Return the (X, Y) coordinate for the center point of the cell that contains the specified text.  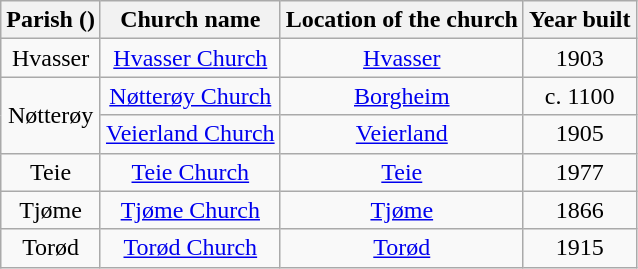
Location of the church (402, 20)
Year built (580, 20)
1866 (580, 210)
Nøtterøy (51, 115)
Church name (190, 20)
Parish () (51, 20)
Nøtterøy Church (190, 96)
1915 (580, 248)
1977 (580, 172)
Hvasser Church (190, 58)
1905 (580, 134)
c. 1100 (580, 96)
Veierland Church (190, 134)
1903 (580, 58)
Borgheim (402, 96)
Veierland (402, 134)
Tjøme Church (190, 210)
Teie Church (190, 172)
Torød Church (190, 248)
